For the text-containing cell, return its midpoint in [x, y] coordinate format. 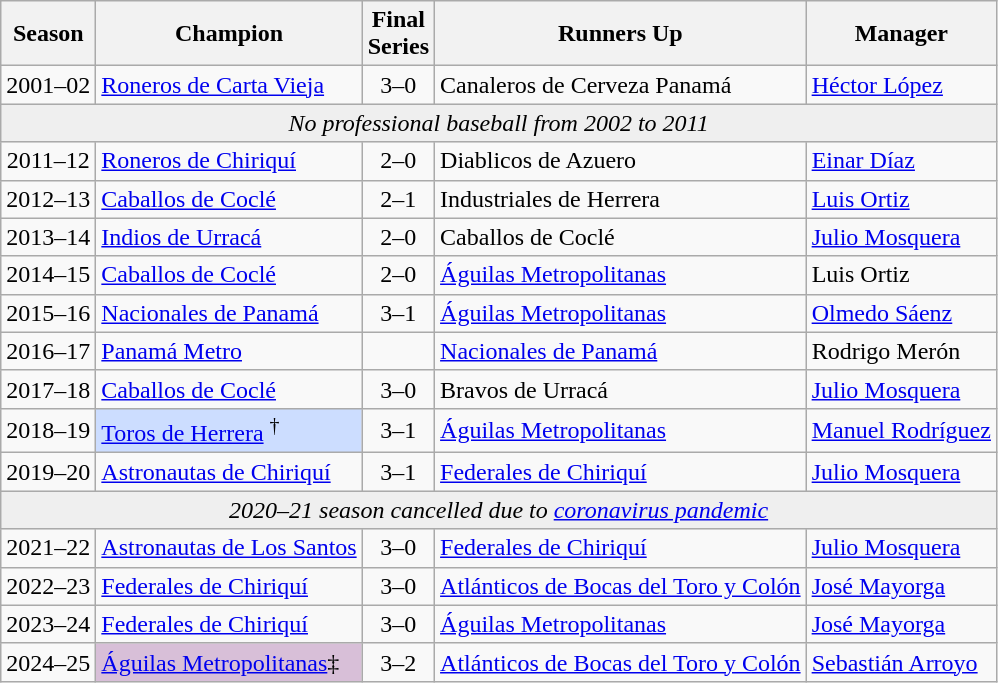
2016–17 [48, 351]
Champion [229, 34]
Diablicos de Azuero [621, 161]
Manager [901, 34]
2012–13 [48, 199]
Manuel Rodríguez [901, 430]
2015–16 [48, 313]
Roneros de Carta Vieja [229, 85]
2001–02 [48, 85]
Toros de Herrera † [229, 430]
3–2 [398, 662]
FinalSeries [398, 34]
2018–19 [48, 430]
2020–21 season cancelled due to coronavirus pandemic [499, 510]
2021–22 [48, 548]
No professional baseball from 2002 to 2011 [499, 123]
Águilas Metropolitanas‡ [229, 662]
Runners Up [621, 34]
Héctor López [901, 85]
Roneros de Chiriquí [229, 161]
Bravos de Urracá [621, 389]
2014–15 [48, 275]
Einar Díaz [901, 161]
2017–18 [48, 389]
2013–14 [48, 237]
Olmedo Sáenz [901, 313]
Indios de Urracá [229, 237]
Rodrigo Merón [901, 351]
Canaleros de Cerveza Panamá [621, 85]
Sebastián Arroyo [901, 662]
2011–12 [48, 161]
Industriales de Herrera [621, 199]
Panamá Metro [229, 351]
2022–23 [48, 586]
2023–24 [48, 624]
Astronautas de Chiriquí [229, 472]
2024–25 [48, 662]
Season [48, 34]
2019–20 [48, 472]
2–1 [398, 199]
Astronautas de Los Santos [229, 548]
